Pinpoint the cell where the given text exists, returning its [x, y] midpoint coordinate. 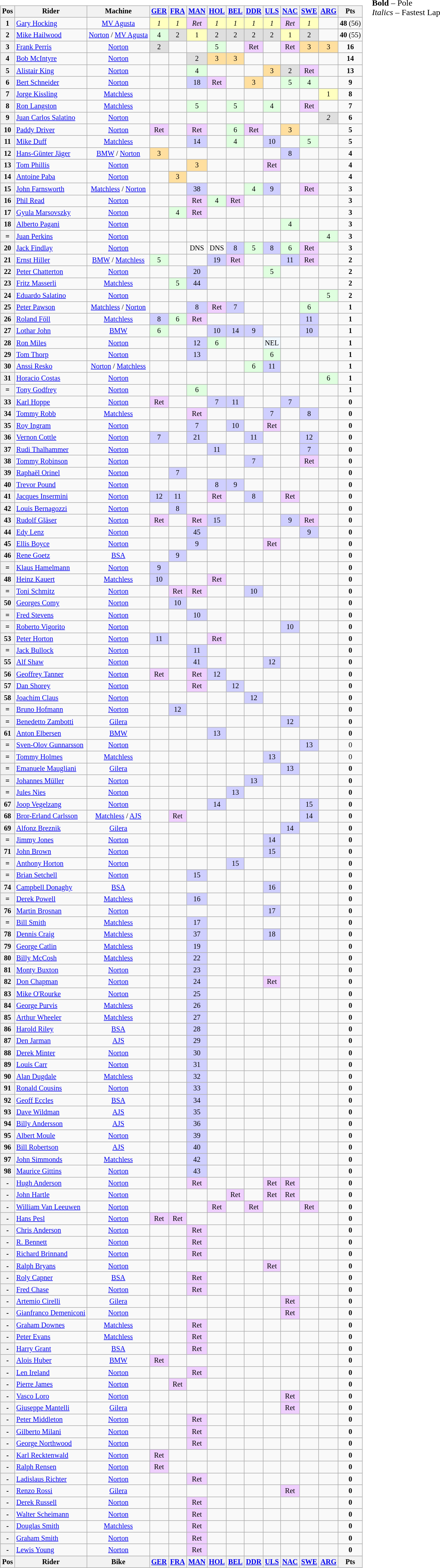
61 [7, 734]
John Brown [51, 852]
Derek Minter [51, 1053]
Roly Capner [51, 1278]
Harry Grant [51, 1349]
Norton / Matchless [119, 366]
Paddy Driver [51, 130]
Jacques Insermini [51, 497]
56 [7, 674]
Mike Hailwood [51, 35]
Arthur Wheeler [51, 1017]
Alistair King [51, 71]
Anthony Horton [51, 864]
Klaus Hamelmann [51, 568]
Lothar John [51, 331]
Horacio Costas [51, 378]
Dennis Craig [51, 935]
R. Bennett [51, 1242]
Bill Robertson [51, 1148]
Douglas Smith [51, 1527]
53 [7, 639]
NEL [272, 343]
Derek Russell [51, 1503]
Tommy Robb [51, 414]
Matchless / AJS [119, 816]
86 [7, 1029]
Bror-Erland Carlsson [51, 816]
Jimmy Jones [51, 840]
32 [197, 1077]
Harold Riley [51, 1029]
Artemio Cirelli [51, 1301]
Ralph Rensen [51, 1467]
96 [7, 1148]
Mike O'Rourke [51, 994]
Bob McIntyre [51, 59]
98 [7, 1171]
92 [7, 1100]
Monty Buxton [51, 970]
40 (55) [350, 35]
Ronald Cousins [51, 1088]
76 [7, 911]
Ron Miles [51, 343]
Machine [119, 12]
82 [7, 982]
Pierre James [51, 1384]
Don Chapman [51, 982]
Jorge Kissling [51, 94]
John Simmonds [51, 1159]
BMW / Norton [119, 154]
Peter Horton [51, 639]
George Northwood [51, 1444]
Alfonz Breznik [51, 828]
Juan Carlos Salatino [51, 118]
48 [7, 580]
Peter Middleton [51, 1420]
Chris Anderson [51, 1230]
BMW / Matchless [119, 260]
Edy Lenz [51, 532]
Dan Shorey [51, 686]
Jack Bullock [51, 651]
83 [7, 994]
George Catlin [51, 946]
Peter Chatterton [51, 272]
Ernst Hiller [51, 260]
Tom Phillis [51, 165]
97 [7, 1159]
Trevor Pound [51, 485]
Rene Goetz [51, 556]
71 [7, 852]
Bruno Hofmann [51, 710]
Gary Hocking [51, 23]
Karl Recktenwald [51, 1455]
Antoine Paba [51, 177]
Ron Langston [51, 106]
58 [7, 698]
93 [7, 1112]
MV Agusta [119, 23]
95 [7, 1136]
Alf Shaw [51, 663]
Ellis Boyce [51, 544]
John Hartle [51, 1195]
91 [7, 1088]
Anton Elbersen [51, 734]
Mike Duff [51, 142]
Derek Powell [51, 899]
Roberto Vigorito [51, 627]
88 [7, 1053]
Eduardo Salatino [51, 295]
Norton / MV Agusta [119, 35]
Ralph Bryans [51, 1266]
Raphaël Orinel [51, 473]
Geoffrey Tanner [51, 674]
Tom Thorp [51, 355]
Jules Nies [51, 793]
Albert Moule [51, 1136]
Peter Pawson [51, 307]
48 (56) [350, 23]
Emanuele Maugliani [51, 769]
Brian Setchell [51, 876]
94 [7, 1124]
Louis Carr [51, 1065]
Louis Bernagozzi [51, 508]
Alan Dugdale [51, 1077]
69 [7, 828]
Anssi Resko [51, 366]
Den Jarman [51, 1041]
Graham Downes [51, 1325]
Rudi Thalhammer [51, 449]
Benedetto Zambotti [51, 722]
Roland Föll [51, 319]
67 [7, 805]
Vernon Cottle [51, 437]
57 [7, 686]
50 [7, 603]
Len Ireland [51, 1372]
78 [7, 935]
Maurice Gittins [51, 1171]
Gilberto Milani [51, 1432]
Graham Smith [51, 1538]
Vasco Loro [51, 1396]
Alois Huber [51, 1361]
Fritz Masserli [51, 284]
Joachim Claus [51, 698]
Giuseppe Mantelli [51, 1408]
Toni Schmitz [51, 591]
Joop Vegelzang [51, 805]
William Van Leeuwen [51, 1207]
Tommy Holmes [51, 757]
84 [7, 1006]
Hans-Günter Jäger [51, 154]
Fred Stevens [51, 615]
89 [7, 1065]
Bill Smith [51, 923]
John Farnsworth [51, 189]
Hugh Anderson [51, 1183]
Billy Andersson [51, 1124]
55 [7, 663]
Renzo Rossi [51, 1491]
Ladislaus Richter [51, 1479]
Roy Ingram [51, 426]
Rudolf Gläser [51, 520]
Gyula Marsovszky [51, 213]
Karl Hoppe [51, 402]
Peter Evans [51, 1337]
Richard Brinnand [51, 1254]
Frank Perris [51, 47]
Lewis Young [51, 1550]
Martin Brosnan [51, 911]
Fred Chase [51, 1290]
Georges Comy [51, 603]
46 [7, 556]
Juan Perkins [51, 236]
85 [7, 1017]
Alberto Pagani [51, 224]
Billy McCosh [51, 958]
Bert Schneider [51, 83]
Heinz Kauert [51, 580]
Jack Findlay [51, 248]
Tony Godfrey [51, 390]
Sven-Olov Gunnarsson [51, 745]
68 [7, 816]
74 [7, 887]
79 [7, 946]
Gianfranco Demeniconi [51, 1313]
Hans Pesl [51, 1219]
Johannes Müller [51, 781]
81 [7, 970]
Walter Scheimann [51, 1515]
90 [7, 1077]
George Purvis [51, 1006]
Bike [119, 1562]
Geoff Eccles [51, 1100]
Dave Wildman [51, 1112]
Campbell Donaghy [51, 887]
Tommy Robinson [51, 461]
80 [7, 958]
Phil Read [51, 201]
87 [7, 1041]
